Locate the cell with the specified text and output its [x, y] center coordinate. 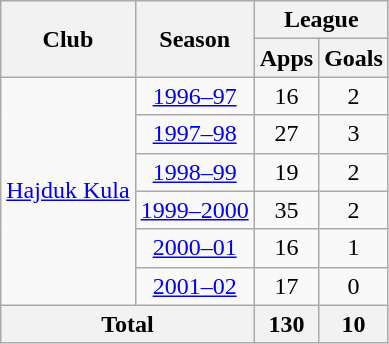
3 [354, 134]
Season [194, 39]
1 [354, 248]
Goals [354, 58]
Total [128, 324]
0 [354, 286]
17 [286, 286]
2000–01 [194, 248]
10 [354, 324]
1996–97 [194, 96]
1997–98 [194, 134]
35 [286, 210]
27 [286, 134]
League [321, 20]
1999–2000 [194, 210]
19 [286, 172]
Hajduk Kula [68, 191]
1998–99 [194, 172]
Club [68, 39]
Apps [286, 58]
130 [286, 324]
2001–02 [194, 286]
